Find where the given text appears and provide that cell's center as [x, y] coordinate. 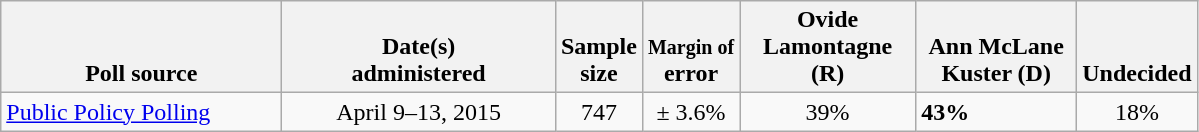
Date(s)administered [419, 47]
Margin oferror [690, 47]
± 3.6% [690, 112]
Undecided [1137, 47]
39% [828, 112]
747 [598, 112]
18% [1137, 112]
April 9–13, 2015 [419, 112]
43% [996, 112]
Poll source [142, 47]
Samplesize [598, 47]
Ann McLaneKuster (D) [996, 47]
Public Policy Polling [142, 112]
OvideLamontagne (R) [828, 47]
